Scan for the cell matching the given text and deliver its (X, Y) coordinate at center. 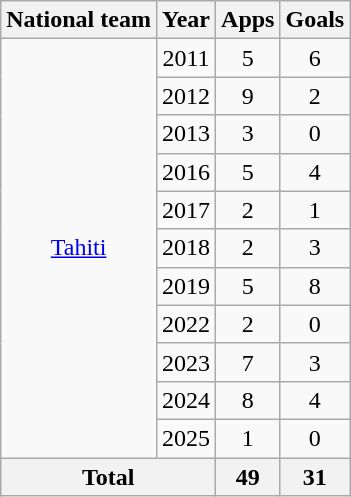
2016 (186, 172)
2013 (186, 134)
Apps (248, 20)
2017 (186, 210)
2012 (186, 96)
Total (108, 477)
2025 (186, 438)
2022 (186, 324)
National team (79, 20)
6 (315, 58)
9 (248, 96)
2019 (186, 286)
2024 (186, 400)
7 (248, 362)
31 (315, 477)
Tahiti (79, 248)
2023 (186, 362)
49 (248, 477)
2018 (186, 248)
2011 (186, 58)
Goals (315, 20)
Year (186, 20)
